Search for the cell housing the specified text and yield its [x, y] center coordinate. 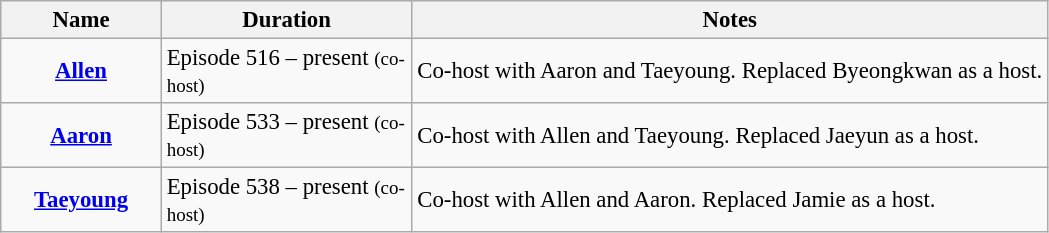
Duration [286, 20]
Episode 516 – present (co-host) [286, 72]
Episode 533 – present (co-host) [286, 136]
Co-host with Aaron and Taeyoung. Replaced Byeongkwan as a host. [730, 72]
Episode 538 – present (co-host) [286, 200]
Aaron [82, 136]
Co-host with Allen and Taeyoung. Replaced Jaeyun as a host. [730, 136]
Notes [730, 20]
Taeyoung [82, 200]
Name [82, 20]
Allen [82, 72]
Co-host with Allen and Aaron. Replaced Jamie as a host. [730, 200]
